Scan for the cell matching the given text and deliver its (x, y) coordinate at center. 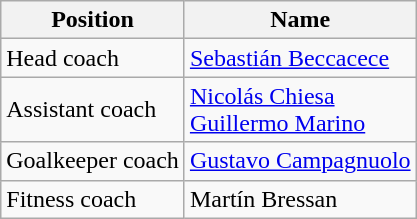
Position (93, 20)
Gustavo Campagnuolo (300, 161)
Martín Bressan (300, 199)
Fitness coach (93, 199)
Name (300, 20)
Assistant coach (93, 110)
Head coach (93, 58)
Sebastián Beccacece (300, 58)
Goalkeeper coach (93, 161)
Nicolás Chiesa Guillermo Marino (300, 110)
